Return the (X, Y) coordinate for the center point of the cell that contains the specified text.  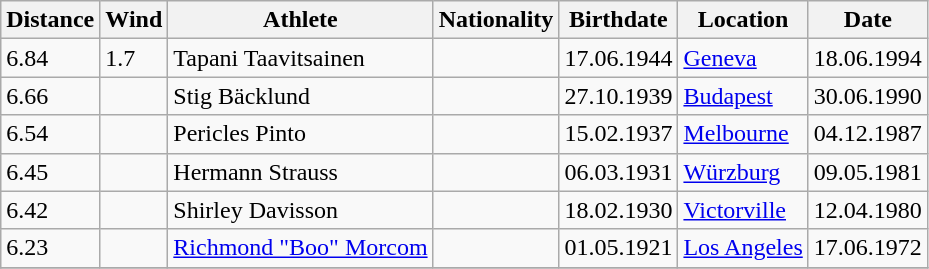
Tapani Taavitsainen (300, 58)
Birthdate (618, 20)
Stig Bäcklund (300, 96)
09.05.1981 (868, 172)
Würzburg (743, 172)
Nationality (496, 20)
18.06.1994 (868, 58)
Victorville (743, 210)
6.42 (50, 210)
6.45 (50, 172)
Melbourne (743, 134)
27.10.1939 (618, 96)
Wind (134, 20)
6.23 (50, 248)
Hermann Strauss (300, 172)
Date (868, 20)
Los Angeles (743, 248)
17.06.1972 (868, 248)
15.02.1937 (618, 134)
18.02.1930 (618, 210)
6.84 (50, 58)
01.05.1921 (618, 248)
Athlete (300, 20)
06.03.1931 (618, 172)
Richmond "Boo" Morcom (300, 248)
Distance (50, 20)
Pericles Pinto (300, 134)
17.06.1944 (618, 58)
Location (743, 20)
Shirley Davisson (300, 210)
Budapest (743, 96)
1.7 (134, 58)
12.04.1980 (868, 210)
04.12.1987 (868, 134)
30.06.1990 (868, 96)
6.54 (50, 134)
6.66 (50, 96)
Geneva (743, 58)
